Return [x, y] of the center of cell containing provided text 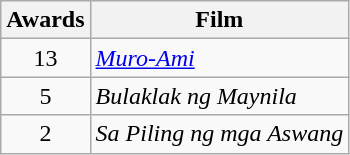
13 [46, 58]
Awards [46, 20]
5 [46, 96]
2 [46, 134]
Sa Piling ng mga Aswang [220, 134]
Muro-Ami [220, 58]
Bulaklak ng Maynila [220, 96]
Film [220, 20]
